Detect which cell encompasses the target text, then output its (x, y) center coordinate. 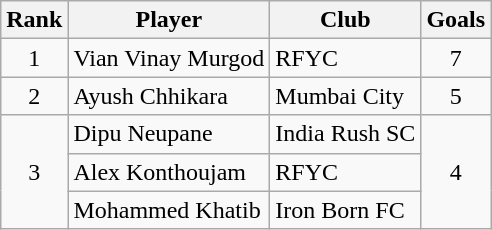
Iron Born FC (346, 210)
Dipu Neupane (169, 134)
Goals (456, 20)
4 (456, 172)
Club (346, 20)
India Rush SC (346, 134)
Mumbai City (346, 96)
Player (169, 20)
1 (34, 58)
2 (34, 96)
5 (456, 96)
3 (34, 172)
Mohammed Khatib (169, 210)
Ayush Chhikara (169, 96)
7 (456, 58)
Vian Vinay Murgod (169, 58)
Alex Konthoujam (169, 172)
Rank (34, 20)
